For the text-containing cell, return its midpoint in [x, y] coordinate format. 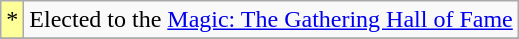
Elected to the Magic: The Gathering Hall of Fame [271, 20]
* [12, 20]
